Find where the given text appears and provide that cell's center as (X, Y) coordinate. 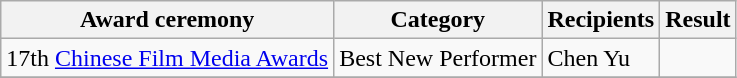
Award ceremony (168, 20)
Result (698, 20)
17th Chinese Film Media Awards (168, 58)
Category (438, 20)
Best New Performer (438, 58)
Chen Yu (601, 58)
Recipients (601, 20)
